Extract the (x, y) coordinate from the center of the cell holding the provided text.  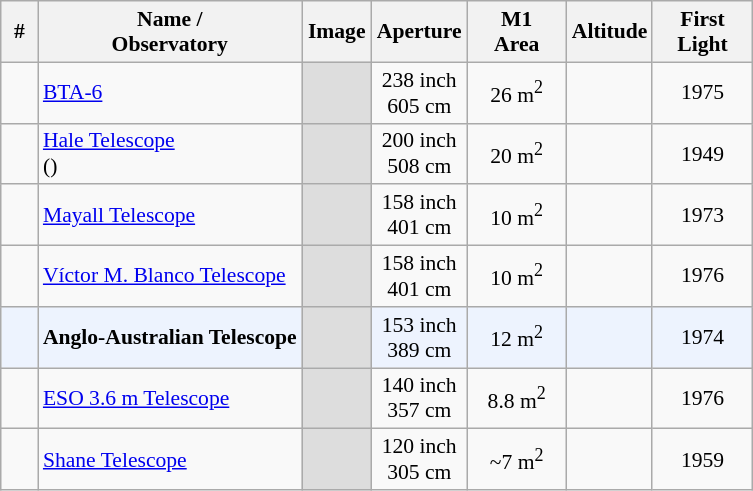
Name /Observatory (170, 32)
200 inch508 cm (420, 154)
1975 (702, 92)
Anglo-Australian Telescope (170, 338)
# (20, 32)
Víctor M. Blanco Telescope (170, 276)
12 m2 (517, 338)
153 inch389 cm (420, 338)
1974 (702, 338)
140 inch357 cm (420, 398)
1949 (702, 154)
20 m2 (517, 154)
Mayall Telescope (170, 216)
120 inch305 cm (420, 460)
Shane Telescope (170, 460)
FirstLight (702, 32)
238 inch605 cm (420, 92)
Hale Telescope() (170, 154)
Aperture (420, 32)
8.8 m2 (517, 398)
M1Area (517, 32)
1959 (702, 460)
BTA-6 (170, 92)
1973 (702, 216)
ESO 3.6 m Telescope (170, 398)
Altitude (610, 32)
Image (337, 32)
26 m2 (517, 92)
~7 m2 (517, 460)
